For the text-containing cell, return its midpoint in [X, Y] coordinate format. 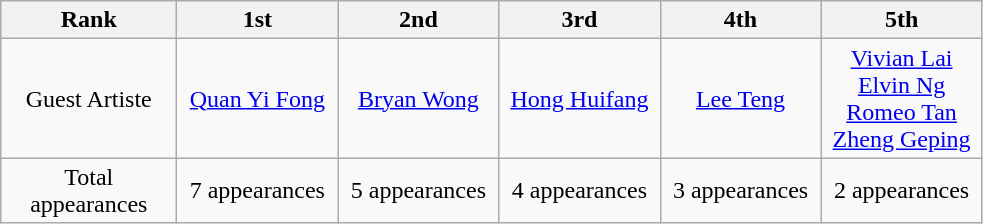
3rd [580, 20]
4th [740, 20]
Bryan Wong [418, 98]
Guest Artiste [89, 98]
3 appearances [740, 190]
2nd [418, 20]
2 appearances [902, 190]
Vivian Lai Elvin Ng Romeo Tan Zheng Geping [902, 98]
Total appearances [89, 190]
Lee Teng [740, 98]
7 appearances [258, 190]
Hong Huifang [580, 98]
Quan Yi Fong [258, 98]
Rank [89, 20]
5 appearances [418, 190]
4 appearances [580, 190]
5th [902, 20]
1st [258, 20]
